Return [X, Y] of the center of cell containing provided text 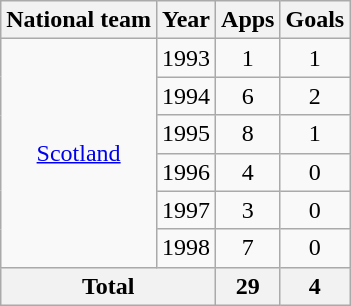
1994 [186, 96]
8 [248, 134]
Scotland [79, 153]
1995 [186, 134]
Year [186, 20]
2 [315, 96]
1996 [186, 172]
29 [248, 286]
Total [108, 286]
3 [248, 210]
1997 [186, 210]
7 [248, 248]
6 [248, 96]
National team [79, 20]
Apps [248, 20]
Goals [315, 20]
1998 [186, 248]
1993 [186, 58]
